From the cell containing the given text, extract its center point as [X, Y] coordinate. 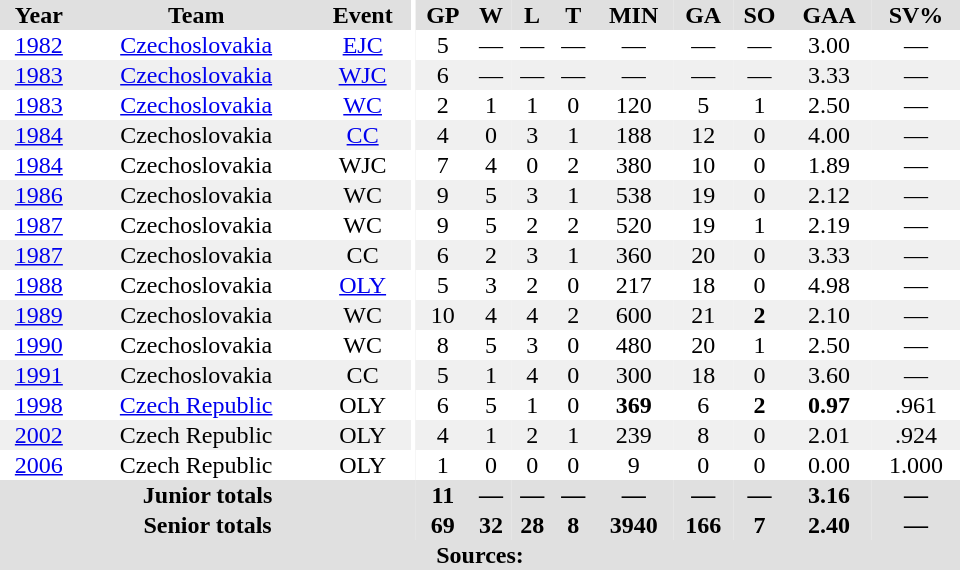
3940 [634, 525]
MIN [634, 15]
0.97 [829, 405]
2.40 [829, 525]
.961 [916, 405]
2002 [39, 435]
1.89 [829, 165]
2.10 [829, 315]
120 [634, 105]
3.60 [829, 375]
Sources: [480, 555]
W [490, 15]
369 [634, 405]
1.000 [916, 465]
239 [634, 435]
28 [532, 525]
1998 [39, 405]
520 [634, 225]
3.00 [829, 45]
600 [634, 315]
GA [702, 15]
217 [634, 285]
32 [490, 525]
380 [634, 165]
EJC [363, 45]
11 [442, 495]
480 [634, 345]
1990 [39, 345]
GAA [829, 15]
SV% [916, 15]
1982 [39, 45]
2.19 [829, 225]
SO [760, 15]
.924 [916, 435]
3.16 [829, 495]
Event [363, 15]
0.00 [829, 465]
12 [702, 135]
360 [634, 255]
Year [39, 15]
2.12 [829, 195]
1986 [39, 195]
1989 [39, 315]
2.01 [829, 435]
21 [702, 315]
538 [634, 195]
166 [702, 525]
4.00 [829, 135]
Senior totals [208, 525]
1988 [39, 285]
GP [442, 15]
T [574, 15]
1991 [39, 375]
4.98 [829, 285]
69 [442, 525]
2006 [39, 465]
Team [196, 15]
188 [634, 135]
L [532, 15]
Junior totals [208, 495]
300 [634, 375]
